Find where the given text appears and provide that cell's center as (X, Y) coordinate. 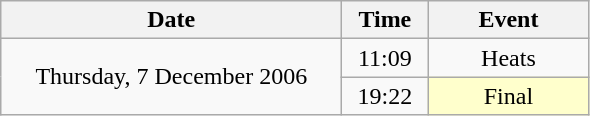
Final (508, 96)
Time (385, 20)
19:22 (385, 96)
Event (508, 20)
Thursday, 7 December 2006 (172, 77)
Date (172, 20)
Heats (508, 58)
11:09 (385, 58)
